From the cell containing the given text, extract its center point as [x, y] coordinate. 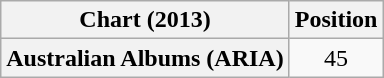
Position [336, 20]
Australian Albums (ARIA) [145, 58]
45 [336, 58]
Chart (2013) [145, 20]
